Extract the [X, Y] coordinate from the center of the cell holding the provided text.  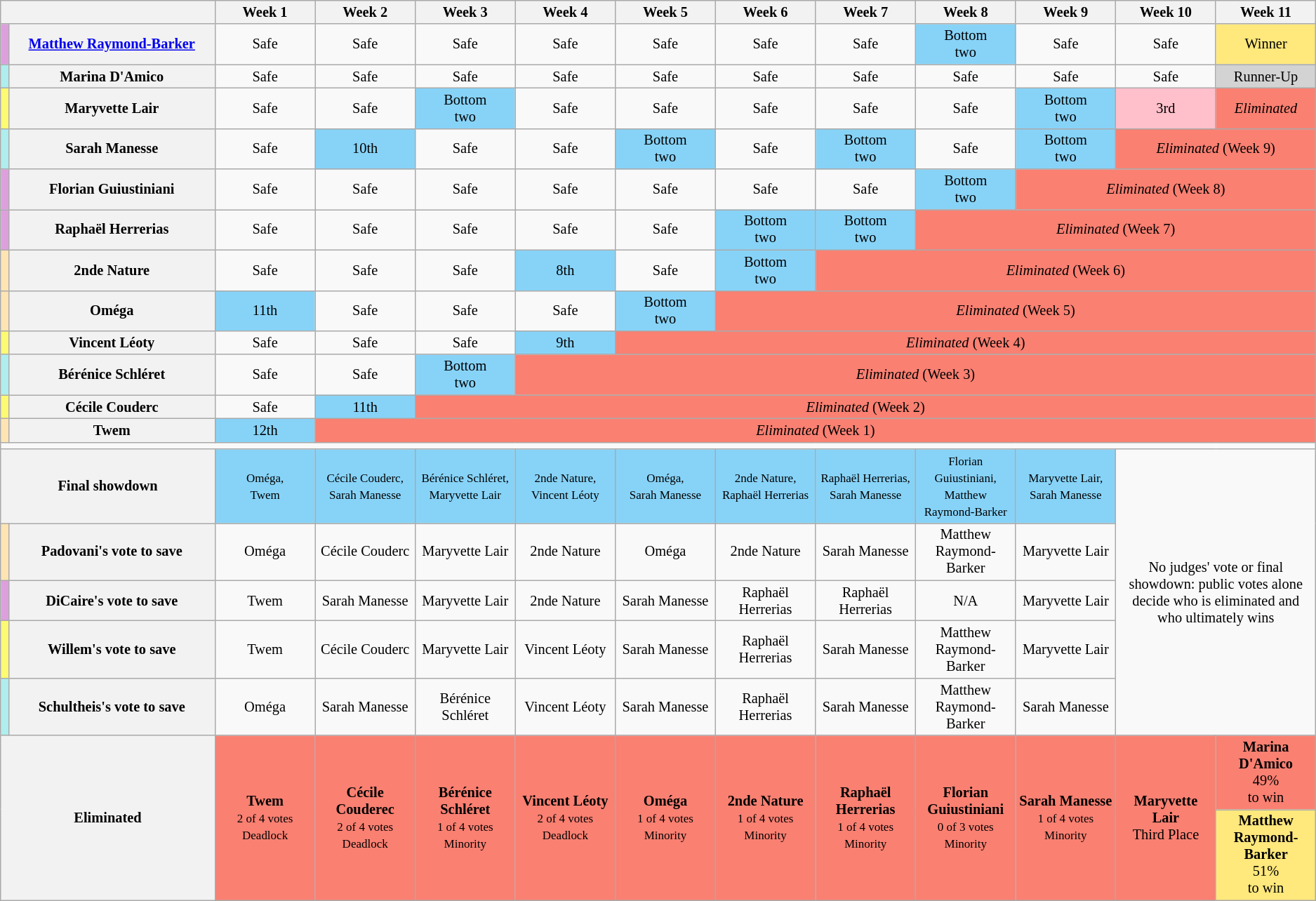
Final showdown [108, 486]
Eliminated (Week 6) [1065, 270]
Week 8 [966, 12]
9th [566, 342]
Week 9 [1065, 12]
Week 5 [665, 12]
Padovani's vote to save [112, 552]
Raphaël Herrerias1 of 4 votesMinority [866, 818]
Week 3 [465, 12]
Eliminated (Week 5) [1016, 311]
Florian Guiustiniani0 of 3 votesMinority [966, 818]
Eliminated (Week 3) [915, 375]
Bérénice Schléret,Maryvette Lair [465, 486]
Twem2 of 4 votesDeadlock [265, 818]
Eliminated (Week 7) [1115, 229]
Florian Guiustiniani,Matthew Raymond-Barker [966, 486]
Week 7 [866, 12]
Week 11 [1266, 12]
3rd [1167, 108]
Maryvette LairThird Place [1167, 818]
Schultheis's vote to save [112, 707]
10th [365, 149]
Eliminated (Week 1) [816, 430]
Week 10 [1167, 12]
Week 6 [765, 12]
Bérénice Schléret1 of 4 votesMinority [465, 818]
2nde Nature1 of 4 votesMinority [765, 818]
12th [265, 430]
Matthew Raymond-Barker51%to win [1266, 855]
Florian Guiustiniani [112, 189]
Vincent Léoty2 of 4 votesDeadlock [566, 818]
Eliminated (Week 8) [1166, 189]
Week 2 [365, 12]
8th [566, 270]
Marina D'Amico [112, 76]
N/A [966, 601]
Eliminated (Week 4) [966, 342]
Cécile Couderc,Sarah Manesse [365, 486]
Winner [1266, 44]
Marina D'Amico49%to win [1266, 773]
Runner-Up [1266, 76]
Week 4 [566, 12]
Eliminated (Week 2) [865, 407]
Sarah Manesse1 of 4 votesMinority [1065, 818]
Maryvette Lair,Sarah Manesse [1065, 486]
Willem's vote to save [112, 649]
Raphaël Herrerias,Sarah Manesse [866, 486]
2nde Nature,Vincent Léoty [566, 486]
2nde Nature,Raphaël Herrerias [765, 486]
Eliminated (Week 9) [1216, 149]
Oméga,Twem [265, 486]
No judges' vote or final showdown: public votes alone decide who is eliminated and who ultimately wins [1216, 592]
Week 1 [265, 12]
Oméga1 of 4 votesMinority [665, 818]
DiCaire's vote to save [112, 601]
Cécile Couderec2 of 4 votesDeadlock [365, 818]
Oméga,Sarah Manesse [665, 486]
